Find where the given text appears and provide that cell's center as [X, Y] coordinate. 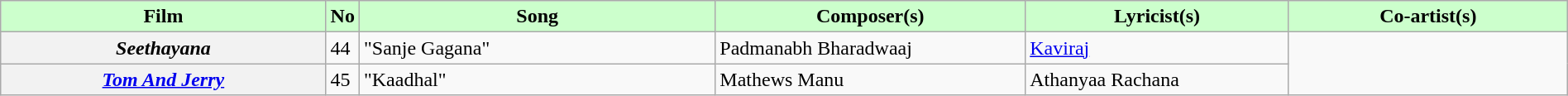
"Kaadhal" [537, 79]
44 [342, 48]
Athanyaa Rachana [1158, 79]
Kaviraj [1158, 48]
Composer(s) [870, 17]
45 [342, 79]
Song [537, 17]
"Sanje Gagana" [537, 48]
Co-artist(s) [1427, 17]
Seethayana [164, 48]
Lyricist(s) [1158, 17]
Tom And Jerry [164, 79]
Mathews Manu [870, 79]
Film [164, 17]
Padmanabh Bharadwaaj [870, 48]
No [342, 17]
